Detect which cell encompasses the target text, then output its [X, Y] center coordinate. 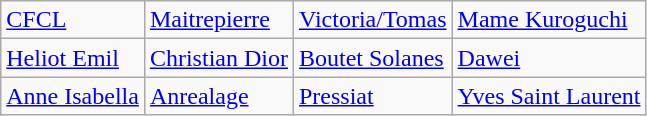
Boutet Solanes [372, 58]
Dawei [549, 58]
Mame Kuroguchi [549, 20]
Maitrepierre [218, 20]
Christian Dior [218, 58]
Anne Isabella [73, 96]
Heliot Emil [73, 58]
CFCL [73, 20]
Anrealage [218, 96]
Pressiat [372, 96]
Victoria/Tomas [372, 20]
Yves Saint Laurent [549, 96]
